Capture the cell that displays the provided text and extract its [x, y] central coordinate. 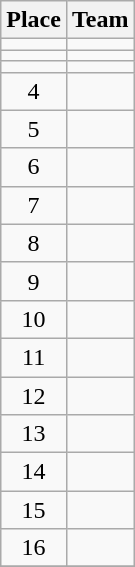
7 [34, 205]
5 [34, 129]
4 [34, 91]
10 [34, 319]
16 [34, 548]
9 [34, 281]
11 [34, 357]
13 [34, 434]
Team [100, 20]
15 [34, 510]
6 [34, 167]
Place [34, 20]
14 [34, 472]
8 [34, 243]
12 [34, 395]
